Extract the [X, Y] coordinate from the center of the cell holding the provided text.  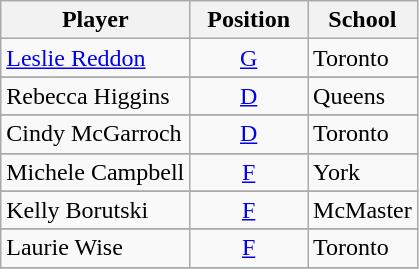
Position [249, 20]
School [363, 20]
Leslie Reddon [96, 58]
Player [96, 20]
Rebecca Higgins [96, 96]
Cindy McGarroch [96, 134]
Laurie Wise [96, 248]
McMaster [363, 210]
York [363, 172]
Michele Campbell [96, 172]
Kelly Borutski [96, 210]
Queens [363, 96]
G [249, 58]
